From the cell containing the given text, extract its center point as [x, y] coordinate. 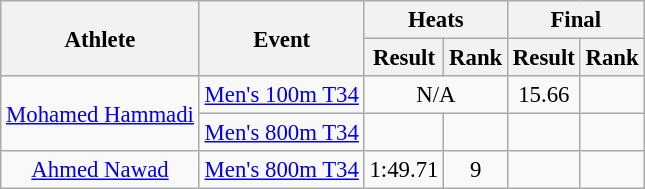
Final [576, 20]
1:49.71 [404, 170]
N/A [436, 95]
Heats [436, 20]
Athlete [100, 38]
Event [282, 38]
Men's 100m T34 [282, 95]
Mohamed Hammadi [100, 114]
9 [476, 170]
15.66 [544, 95]
Ahmed Nawad [100, 170]
